Provide the (X, Y) coordinate of the cell's center where the given text is located.  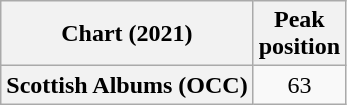
Scottish Albums (OCC) (127, 85)
Chart (2021) (127, 34)
63 (299, 85)
Peakposition (299, 34)
